Detect which cell encompasses the target text, then output its (x, y) center coordinate. 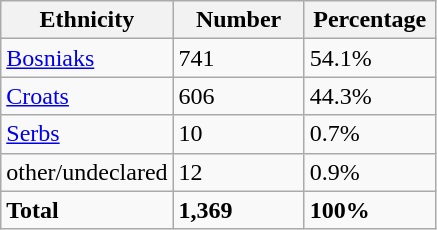
54.1% (370, 58)
Total (87, 210)
606 (238, 96)
Bosniaks (87, 58)
1,369 (238, 210)
Ethnicity (87, 20)
0.9% (370, 172)
Serbs (87, 134)
12 (238, 172)
Croats (87, 96)
0.7% (370, 134)
Number (238, 20)
other/undeclared (87, 172)
10 (238, 134)
Percentage (370, 20)
100% (370, 210)
44.3% (370, 96)
741 (238, 58)
